Detect which cell encompasses the target text, then output its [X, Y] center coordinate. 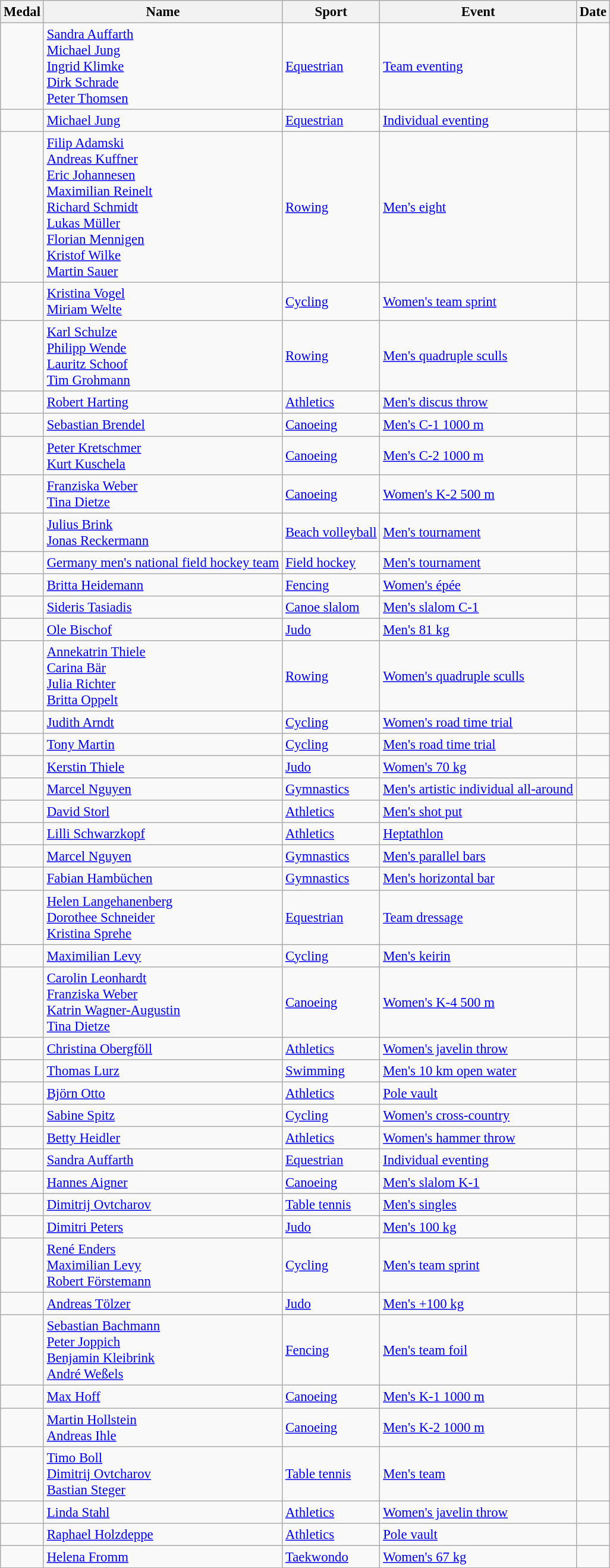
Men's quadruple sculls [478, 357]
Men's horizontal bar [478, 879]
Martin HollsteinAndreas Ihle [163, 1428]
Date [593, 12]
Men's artistic individual all-around [478, 789]
Men's K-2 1000 m [478, 1428]
Hannes Aigner [163, 1183]
Men's 100 kg [478, 1227]
Germany men's national field hockey team [163, 562]
Men's discus throw [478, 402]
Kerstin Thiele [163, 767]
Men's C-2 1000 m [478, 455]
Fabian Hambüchen [163, 879]
Men's team [478, 1473]
Medal [23, 12]
Team dressage [478, 917]
Maximilian Levy [163, 956]
Men's slalom K-1 [478, 1183]
Annekatrin ThieleCarina BärJulia RichterBritta Oppelt [163, 676]
Betty Heidler [163, 1138]
Men's shot put [478, 812]
Taekwondo [331, 1557]
René EndersMaximilian LevyRobert Förstemann [163, 1265]
Raphael Holzdeppe [163, 1534]
Linda Stahl [163, 1512]
Field hockey [331, 562]
Sandra AuffarthMichael JungIngrid KlimkeDirk SchradePeter Thomsen [163, 67]
Sandra Auffarth [163, 1160]
Women's K-4 500 m [478, 1002]
Carolin LeonhardtFranziska WeberKatrin Wagner-AugustinTina Dietze [163, 1002]
Men's 81 kg [478, 629]
Women's quadruple sculls [478, 676]
Andreas Tölzer [163, 1304]
Men's parallel bars [478, 857]
Canoe slalom [331, 607]
Christina Obergföll [163, 1049]
Women's K-2 500 m [478, 493]
Sideris Tasiadis [163, 607]
Men's keirin [478, 956]
Beach volleyball [331, 533]
Men's team foil [478, 1350]
Men's +100 kg [478, 1304]
Helena Fromm [163, 1557]
Ole Bischof [163, 629]
Men's road time trial [478, 745]
Sport [331, 12]
Women's épée [478, 585]
Women's 67 kg [478, 1557]
Men's K-1 1000 m [478, 1397]
Judith Arndt [163, 722]
Lilli Schwarzkopf [163, 834]
Heptathlon [478, 834]
Men's 10 km open water [478, 1071]
Karl SchulzePhilipp WendeLauritz SchoofTim Grohmann [163, 357]
Women's cross-country [478, 1116]
Tony Martin [163, 745]
Peter KretschmerKurt Kuschela [163, 455]
Dimitri Peters [163, 1227]
Dimitrij Ovtcharov [163, 1205]
Filip AdamskiAndreas KuffnerEric JohannesenMaximilian ReineltRichard SchmidtLukas MüllerFlorian MennigenKristof WilkeMartin Sauer [163, 207]
Women's hammer throw [478, 1138]
David Storl [163, 812]
Men's team sprint [478, 1265]
Max Hoff [163, 1397]
Team eventing [478, 67]
Timo BollDimitrij OvtcharovBastian Steger [163, 1473]
Women's road time trial [478, 722]
Thomas Lurz [163, 1071]
Kristina VogelMiriam Welte [163, 302]
Event [478, 12]
Robert Harting [163, 402]
Julius BrinkJonas Reckermann [163, 533]
Björn Otto [163, 1093]
Women's team sprint [478, 302]
Swimming [331, 1071]
Name [163, 12]
Men's eight [478, 207]
Franziska WeberTina Dietze [163, 493]
Britta Heidemann [163, 585]
Women's 70 kg [478, 767]
Michael Jung [163, 121]
Sabine Spitz [163, 1116]
Men's C-1 1000 m [478, 425]
Sebastian BachmannPeter JoppichBenjamin KleibrinkAndré Weßels [163, 1350]
Men's singles [478, 1205]
Men's slalom C-1 [478, 607]
Helen LangehanenbergDorothee SchneiderKristina Sprehe [163, 917]
Sebastian Brendel [163, 425]
